Output the (x, y) coordinate of the center of the cell containing the given text.  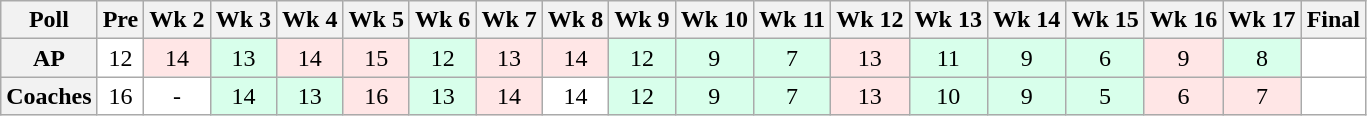
Wk 12 (870, 20)
10 (948, 96)
Wk 2 (177, 20)
Wk 14 (1026, 20)
15 (376, 58)
AP (49, 58)
Wk 7 (509, 20)
Wk 13 (948, 20)
Wk 4 (310, 20)
Pre (120, 20)
Wk 15 (1105, 20)
Wk 8 (575, 20)
Wk 17 (1262, 20)
Coaches (49, 96)
Wk 10 (714, 20)
Wk 16 (1183, 20)
8 (1262, 58)
Wk 5 (376, 20)
- (177, 96)
Final (1333, 20)
Wk 6 (442, 20)
Wk 9 (642, 20)
5 (1105, 96)
11 (948, 58)
Wk 3 (243, 20)
Wk 11 (792, 20)
Poll (49, 20)
